For the text-containing cell, return its midpoint in [x, y] coordinate format. 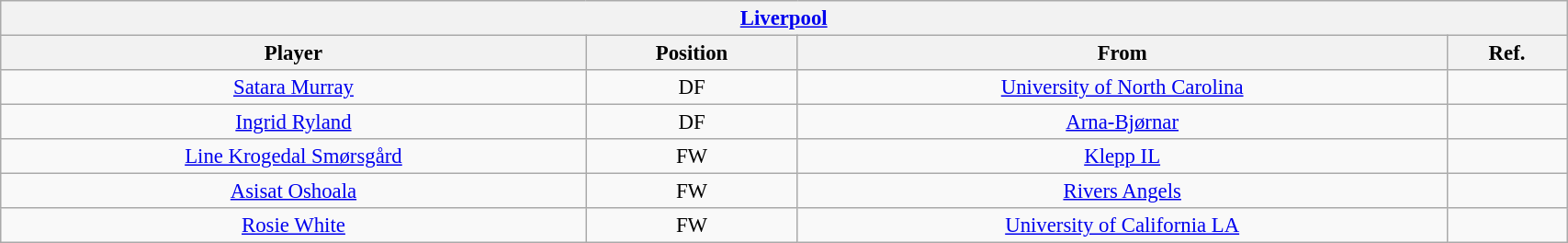
Line Krogedal Smørsgård [294, 156]
Ingrid Ryland [294, 122]
Ref. [1506, 53]
University of North Carolina [1122, 87]
Arna-Bjørnar [1122, 122]
From [1122, 53]
Rosie White [294, 226]
Rivers Angels [1122, 191]
Satara Murray [294, 87]
Liverpool [784, 18]
University of California LA [1122, 226]
Klepp IL [1122, 156]
Player [294, 53]
Asisat Oshoala [294, 191]
Position [692, 53]
